From the cell containing the given text, extract its center point as (X, Y) coordinate. 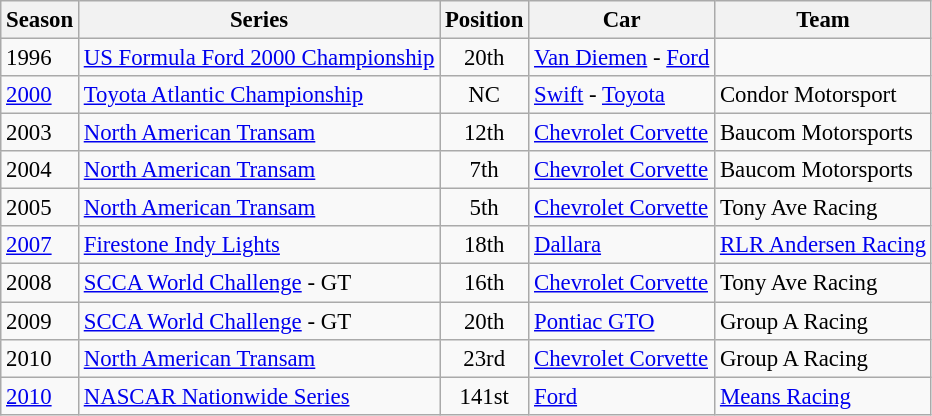
7th (484, 170)
2005 (40, 208)
2004 (40, 170)
NC (484, 95)
141st (484, 396)
2003 (40, 133)
NASCAR Nationwide Series (258, 396)
16th (484, 283)
1996 (40, 58)
Series (258, 20)
Toyota Atlantic Championship (258, 95)
Pontiac GTO (622, 321)
Condor Motorsport (824, 95)
2008 (40, 283)
18th (484, 245)
12th (484, 133)
23rd (484, 358)
5th (484, 208)
Firestone Indy Lights (258, 245)
2000 (40, 95)
Means Racing (824, 396)
Car (622, 20)
Van Diemen - Ford (622, 58)
Dallara (622, 245)
US Formula Ford 2000 Championship (258, 58)
Season (40, 20)
Swift - Toyota (622, 95)
2009 (40, 321)
Team (824, 20)
Position (484, 20)
RLR Andersen Racing (824, 245)
Ford (622, 396)
2007 (40, 245)
